Scan for the cell matching the given text and deliver its (X, Y) coordinate at center. 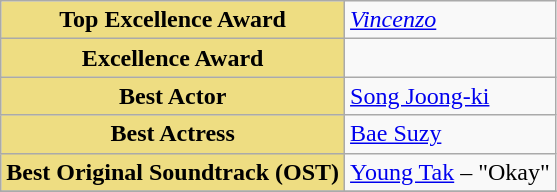
Best Actor (173, 96)
Best Actress (173, 134)
Song Joong-ki (450, 96)
Excellence Award (173, 58)
Top Excellence Award (173, 20)
Bae Suzy (450, 134)
Best Original Soundtrack (OST) (173, 172)
Young Tak – "Okay" (450, 172)
Vincenzo (450, 20)
